Pinpoint the cell where the given text exists, returning its (x, y) midpoint coordinate. 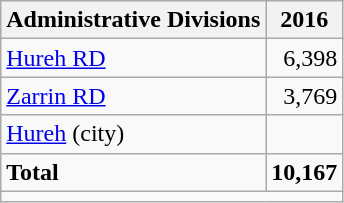
10,167 (304, 172)
Total (134, 172)
Zarrin RD (134, 96)
2016 (304, 20)
Hureh RD (134, 58)
Administrative Divisions (134, 20)
3,769 (304, 96)
Hureh (city) (134, 134)
6,398 (304, 58)
